Scan for the cell matching the given text and deliver its (x, y) coordinate at center. 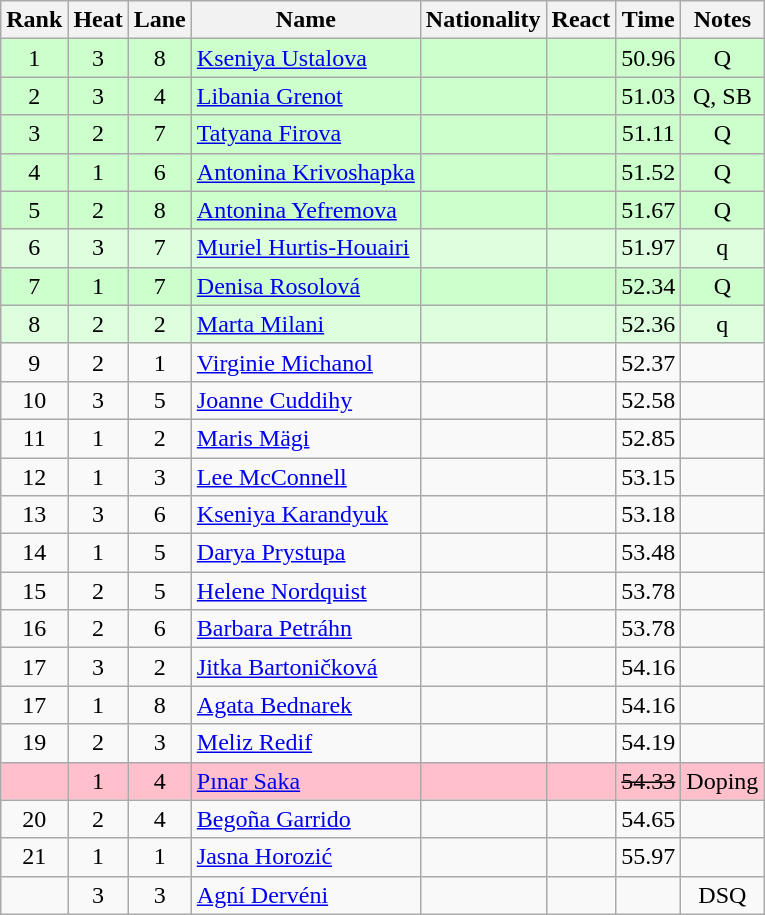
Joanne Cuddihy (306, 400)
53.48 (648, 553)
Lee McConnell (306, 477)
52.37 (648, 362)
52.58 (648, 400)
14 (34, 553)
Doping (722, 781)
51.52 (648, 172)
Marta Milani (306, 324)
53.15 (648, 477)
Maris Mägi (306, 438)
Heat (98, 20)
Kseniya Ustalova (306, 58)
Meliz Redif (306, 743)
Virginie Michanol (306, 362)
10 (34, 400)
Pınar Saka (306, 781)
Helene Nordquist (306, 591)
Barbara Petráhn (306, 629)
19 (34, 743)
52.85 (648, 438)
Kseniya Karandyuk (306, 515)
16 (34, 629)
Libania Grenot (306, 96)
51.97 (648, 248)
50.96 (648, 58)
21 (34, 857)
Time (648, 20)
9 (34, 362)
55.97 (648, 857)
Begoña Garrido (306, 819)
52.36 (648, 324)
Nationality (483, 20)
54.65 (648, 819)
Darya Prystupa (306, 553)
DSQ (722, 895)
Tatyana Firova (306, 134)
12 (34, 477)
54.19 (648, 743)
Notes (722, 20)
Agní Dervéni (306, 895)
15 (34, 591)
11 (34, 438)
Antonina Krivoshapka (306, 172)
51.67 (648, 210)
Lane (160, 20)
Q, SB (722, 96)
Muriel Hurtis-Houairi (306, 248)
Name (306, 20)
20 (34, 819)
React (581, 20)
51.03 (648, 96)
13 (34, 515)
Rank (34, 20)
Jasna Horozić (306, 857)
Antonina Yefremova (306, 210)
Agata Bednarek (306, 705)
51.11 (648, 134)
53.18 (648, 515)
Denisa Rosolová (306, 286)
54.33 (648, 781)
52.34 (648, 286)
Jitka Bartoničková (306, 667)
